Provide the (X, Y) coordinate of the cell's center where the given text is located.  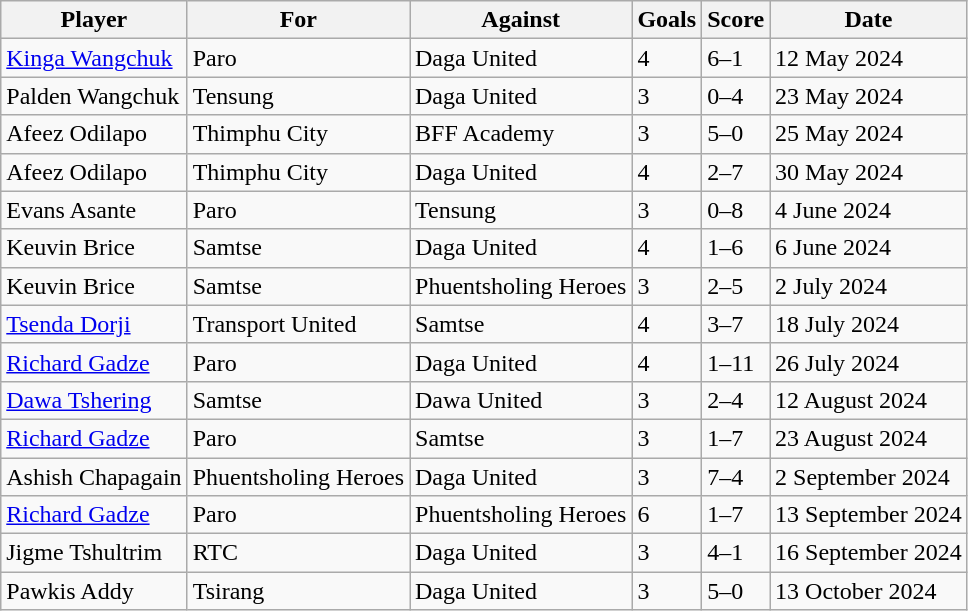
4 June 2024 (869, 210)
Transport United (298, 324)
13 October 2024 (869, 591)
6 (667, 515)
6–1 (736, 58)
Tsirang (298, 591)
4–1 (736, 553)
Dawa United (521, 400)
18 July 2024 (869, 324)
Dawa Tshering (94, 400)
Jigme Tshultrim (94, 553)
16 September 2024 (869, 553)
Evans Asante (94, 210)
RTC (298, 553)
12 May 2024 (869, 58)
Tsenda Dorji (94, 324)
1–6 (736, 248)
Date (869, 20)
Ashish Chapagain (94, 477)
23 May 2024 (869, 96)
Kinga Wangchuk (94, 58)
2–5 (736, 286)
12 August 2024 (869, 400)
23 August 2024 (869, 438)
BFF Academy (521, 134)
Pawkis Addy (94, 591)
Score (736, 20)
2–7 (736, 172)
Against (521, 20)
26 July 2024 (869, 362)
Goals (667, 20)
0–8 (736, 210)
Player (94, 20)
0–4 (736, 96)
7–4 (736, 477)
3–7 (736, 324)
13 September 2024 (869, 515)
2 September 2024 (869, 477)
For (298, 20)
2 July 2024 (869, 286)
6 June 2024 (869, 248)
1–11 (736, 362)
25 May 2024 (869, 134)
30 May 2024 (869, 172)
Palden Wangchuk (94, 96)
2–4 (736, 400)
